Extract the (X, Y) coordinate from the center of the cell holding the provided text.  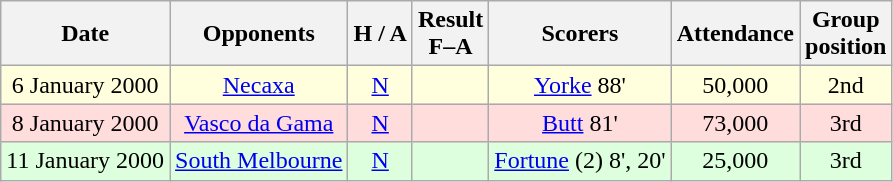
Scorers (580, 34)
25,000 (735, 161)
2nd (846, 85)
11 January 2000 (86, 161)
Date (86, 34)
Groupposition (846, 34)
Fortune (2) 8', 20' (580, 161)
Opponents (259, 34)
73,000 (735, 123)
Butt 81' (580, 123)
South Melbourne (259, 161)
ResultF–A (450, 34)
H / A (380, 34)
8 January 2000 (86, 123)
Yorke 88' (580, 85)
Necaxa (259, 85)
50,000 (735, 85)
6 January 2000 (86, 85)
Attendance (735, 34)
Vasco da Gama (259, 123)
